Provide the (X, Y) coordinate of the cell's center where the given text is located.  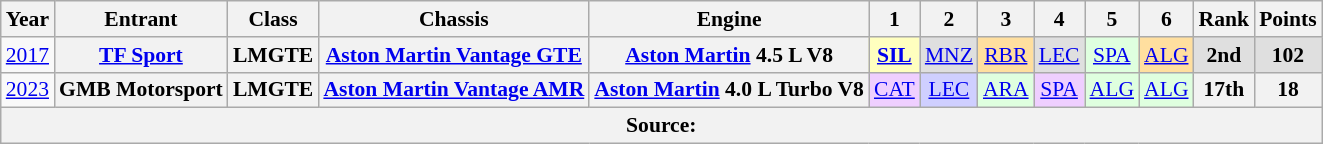
Aston Martin 4.5 L V8 (729, 55)
4 (1060, 19)
ARA (1006, 90)
18 (1288, 90)
2017 (28, 55)
2nd (1224, 55)
3 (1006, 19)
TF Sport (141, 55)
RBR (1006, 55)
Year (28, 19)
SIL (894, 55)
2023 (28, 90)
Source: (662, 126)
Aston Martin Vantage AMR (454, 90)
CAT (894, 90)
Class (273, 19)
1 (894, 19)
2 (949, 19)
GMB Motorsport (141, 90)
Chassis (454, 19)
17th (1224, 90)
Aston Martin Vantage GTE (454, 55)
Entrant (141, 19)
Points (1288, 19)
6 (1166, 19)
5 (1112, 19)
MNZ (949, 55)
Aston Martin 4.0 L Turbo V8 (729, 90)
Engine (729, 19)
102 (1288, 55)
Rank (1224, 19)
